Pinpoint the cell where the given text exists, returning its (x, y) midpoint coordinate. 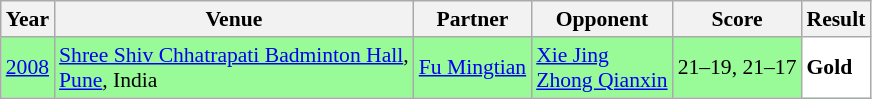
21–19, 21–17 (738, 68)
Xie Jing Zhong Qianxin (602, 68)
Score (738, 19)
Partner (472, 19)
Venue (234, 19)
Gold (836, 68)
Result (836, 19)
Year (28, 19)
Shree Shiv Chhatrapati Badminton Hall,Pune, India (234, 68)
2008 (28, 68)
Fu Mingtian (472, 68)
Opponent (602, 19)
